From the cell containing the given text, extract its center point as (X, Y) coordinate. 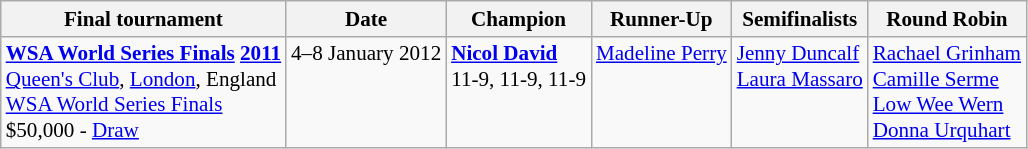
Runner-Up (662, 18)
Jenny Duncalf Laura Massaro (800, 92)
Final tournament (144, 18)
Semifinalists (800, 18)
WSA World Series Finals 2011 Queen's Club, London, EnglandWSA World Series Finals$50,000 - Draw (144, 92)
4–8 January 2012 (366, 92)
Madeline Perry (662, 92)
Nicol David11-9, 11-9, 11-9 (518, 92)
Champion (518, 18)
Round Robin (947, 18)
Date (366, 18)
Rachael Grinham Camille Serme Low Wee Wern Donna Urquhart (947, 92)
